Provide the (X, Y) coordinate of the cell's center where the given text is located.  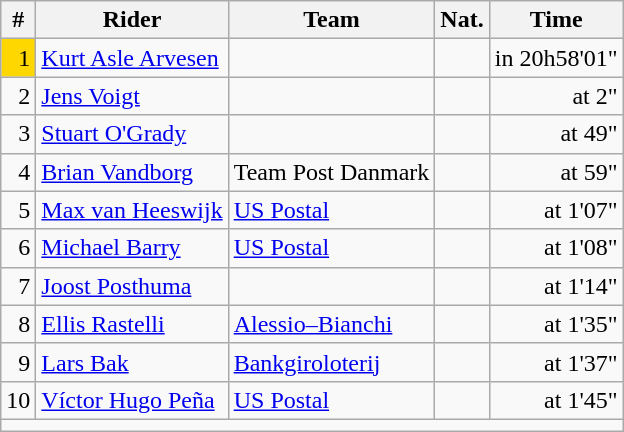
Joost Posthuma (132, 286)
9 (18, 362)
at 1'37" (556, 362)
7 (18, 286)
6 (18, 248)
Bankgiroloterij (332, 362)
at 59" (556, 172)
Nat. (462, 20)
Ellis Rastelli (132, 324)
Brian Vandborg (132, 172)
3 (18, 134)
Kurt Asle Arvesen (132, 58)
at 49" (556, 134)
Víctor Hugo Peña (132, 400)
Michael Barry (132, 248)
at 1'45" (556, 400)
5 (18, 210)
at 1'08" (556, 248)
8 (18, 324)
Rider (132, 20)
4 (18, 172)
at 1'35" (556, 324)
Team Post Danmark (332, 172)
Alessio–Bianchi (332, 324)
1 (18, 58)
Lars Bak (132, 362)
Stuart O'Grady (132, 134)
Max van Heeswijk (132, 210)
Time (556, 20)
Team (332, 20)
2 (18, 96)
Jens Voigt (132, 96)
at 1'07" (556, 210)
at 2" (556, 96)
at 1'14" (556, 286)
10 (18, 400)
in 20h58'01" (556, 58)
# (18, 20)
